Return the [X, Y] coordinate for the center point of the cell that contains the specified text.  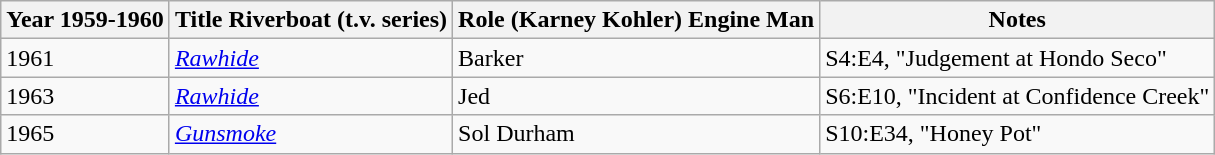
1961 [86, 58]
1963 [86, 96]
S4:E4, "Judgement at Hondo Seco" [1018, 58]
Title Riverboat (t.v. series) [310, 20]
Barker [636, 58]
1965 [86, 134]
S6:E10, "Incident at Confidence Creek" [1018, 96]
Sol Durham [636, 134]
Jed [636, 96]
Notes [1018, 20]
Year 1959-1960 [86, 20]
Role (Karney Kohler) Engine Man [636, 20]
Gunsmoke [310, 134]
S10:E34, "Honey Pot" [1018, 134]
